Determine the (x, y) coordinate at the center of the cell enclosing the given text.  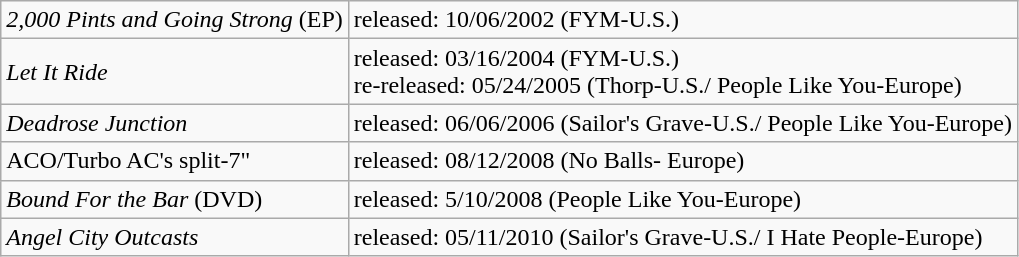
released: 05/11/2010 (Sailor's Grave-U.S./ I Hate People-Europe) (682, 237)
Angel City Outcasts (175, 237)
released: 06/06/2006 (Sailor's Grave-U.S./ People Like You-Europe) (682, 123)
released: 08/12/2008 (No Balls- Europe) (682, 161)
Bound For the Bar (DVD) (175, 199)
released: 03/16/2004 (FYM-U.S.)re-released: 05/24/2005 (Thorp-U.S./ People Like You-Europe) (682, 72)
Deadrose Junction (175, 123)
2,000 Pints and Going Strong (EP) (175, 20)
released: 5/10/2008 (People Like You-Europe) (682, 199)
ACO/Turbo AC's split-7" (175, 161)
Let It Ride (175, 72)
released: 10/06/2002 (FYM-U.S.) (682, 20)
